Find where the given text appears and provide that cell's center as [x, y] coordinate. 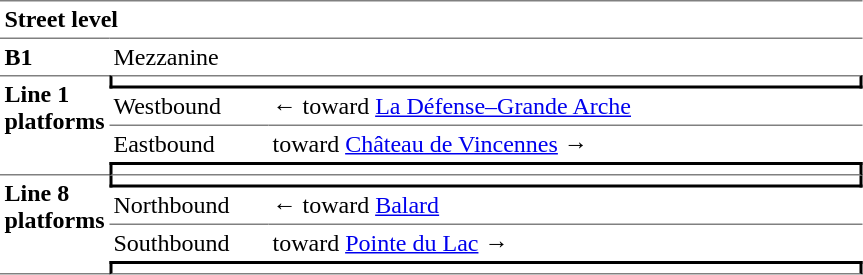
Southbound [188, 243]
toward Château de Vincennes → [565, 144]
Northbound [188, 207]
← toward Balard [565, 207]
Line 1 platforms [54, 125]
Line 8 platforms [54, 226]
Street level [431, 19]
Westbound [188, 107]
Mezzanine [486, 57]
Eastbound [188, 144]
← toward La Défense–Grande Arche [565, 107]
B1 [54, 57]
toward Pointe du Lac → [565, 243]
